Return the [x, y] coordinate for the center point of the cell that contains the specified text.  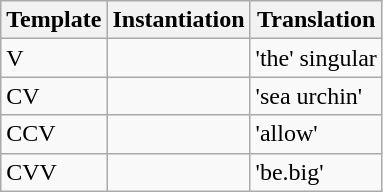
V [54, 58]
Template [54, 20]
'be.big' [316, 172]
'sea urchin' [316, 96]
'the' singular [316, 58]
Translation [316, 20]
'allow' [316, 134]
CV [54, 96]
CCV [54, 134]
CVV [54, 172]
Instantiation [178, 20]
